Detect which cell encompasses the target text, then output its [x, y] center coordinate. 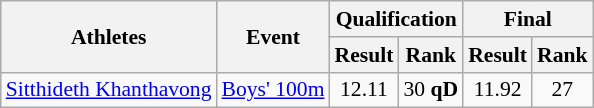
11.92 [498, 90]
12.11 [364, 90]
Athletes [109, 36]
Qualification [397, 19]
30 qD [430, 90]
Boys' 100m [274, 90]
Sitthideth Khanthavong [109, 90]
27 [562, 90]
Final [528, 19]
Event [274, 36]
